Scan for the cell matching the given text and deliver its [x, y] coordinate at center. 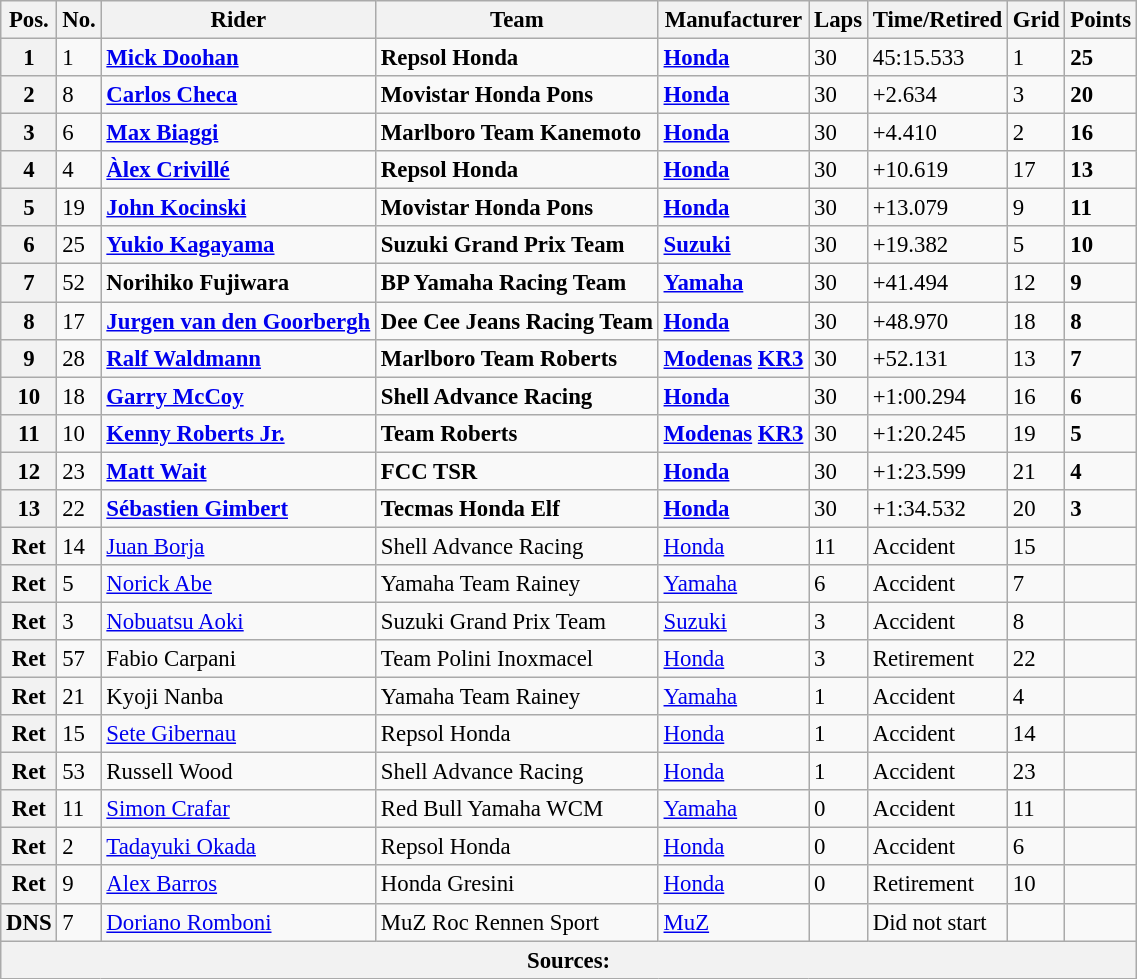
+13.079 [937, 208]
+4.410 [937, 133]
Norihiko Fujiwara [238, 283]
Dee Cee Jeans Racing Team [518, 321]
Russell Wood [238, 772]
DNS [29, 922]
+52.131 [937, 358]
No. [79, 20]
Tecmas Honda Elf [518, 509]
45:15.533 [937, 58]
Jurgen van den Goorbergh [238, 321]
Laps [838, 20]
Points [1100, 20]
Max Biaggi [238, 133]
+2.634 [937, 95]
+1:00.294 [937, 396]
57 [79, 659]
MuZ [733, 922]
Matt Wait [238, 471]
+1:20.245 [937, 433]
Kenny Roberts Jr. [238, 433]
Doriano Romboni [238, 922]
Àlex Crivillé [238, 170]
Fabio Carpani [238, 659]
Pos. [29, 20]
28 [79, 358]
Marlboro Team Roberts [518, 358]
John Kocinski [238, 208]
Juan Borja [238, 546]
Grid [1036, 20]
Sete Gibernau [238, 734]
Red Bull Yamaha WCM [518, 809]
Marlboro Team Kanemoto [518, 133]
Nobuatsu Aoki [238, 621]
Team [518, 20]
52 [79, 283]
+48.970 [937, 321]
+10.619 [937, 170]
+1:23.599 [937, 471]
Alex Barros [238, 885]
+41.494 [937, 283]
Ralf Waldmann [238, 358]
Manufacturer [733, 20]
Team Roberts [518, 433]
Honda Gresini [518, 885]
Simon Crafar [238, 809]
Yukio Kagayama [238, 245]
Sébastien Gimbert [238, 509]
Garry McCoy [238, 396]
Time/Retired [937, 20]
Mick Doohan [238, 58]
Rider [238, 20]
Sources: [569, 960]
Kyoji Nanba [238, 697]
53 [79, 772]
Tadayuki Okada [238, 847]
BP Yamaha Racing Team [518, 283]
Did not start [937, 922]
MuZ Roc Rennen Sport [518, 922]
+1:34.532 [937, 509]
Norick Abe [238, 584]
FCC TSR [518, 471]
Carlos Checa [238, 95]
+19.382 [937, 245]
Team Polini Inoxmacel [518, 659]
